Return the [X, Y] coordinate for the center point of the cell that contains the specified text.  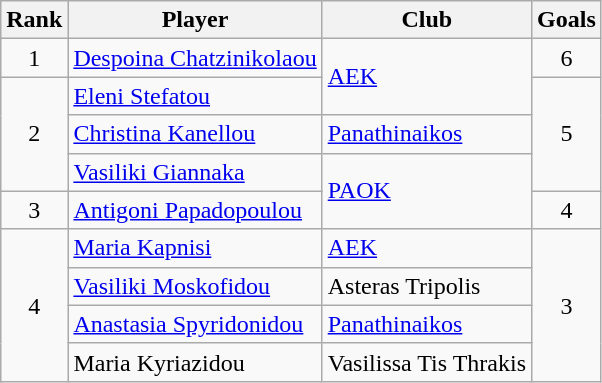
Club [426, 20]
Maria Kapnisi [195, 248]
Christina Kanellou [195, 134]
6 [567, 58]
Rank [34, 20]
Eleni Stefatou [195, 96]
Vasiliki Giannaka [195, 172]
5 [567, 134]
Despoina Chatzinikolaou [195, 58]
Vasiliki Moskofidou [195, 286]
Asteras Tripolis [426, 286]
Maria Kyriazidou [195, 362]
1 [34, 58]
2 [34, 134]
PAOK [426, 191]
Goals [567, 20]
Vasilissa Tis Thrakis [426, 362]
Antigoni Papadopoulou [195, 210]
Player [195, 20]
Anastasia Spyridonidou [195, 324]
